Return the [X, Y] coordinate for the center point of the cell that contains the specified text.  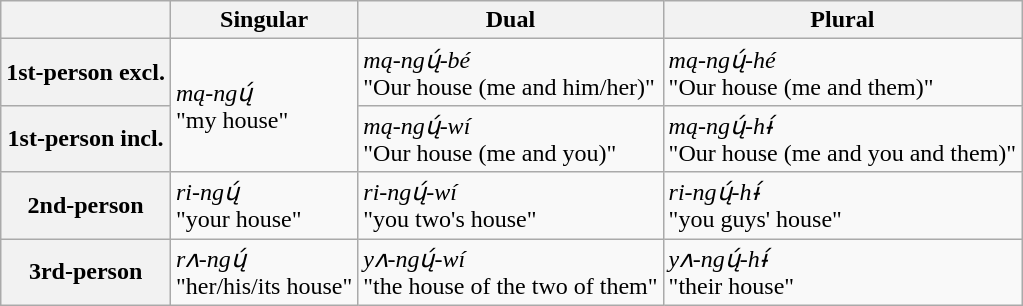
Dual [510, 20]
yʌ-ngų́-wí"the house of the two of them" [510, 272]
Plural [842, 20]
ri-ngų́-wí"you two's house" [510, 206]
yʌ-ngų́-hɨ́"their house" [842, 272]
mą-ngų́-hɨ́"Our house (me and you and them)" [842, 138]
2nd-person [86, 206]
mą-ngų́-wí"Our house (me and you)" [510, 138]
3rd-person [86, 272]
mą-ngų́-bé"Our house (me and him/her)" [510, 72]
rʌ-ngų́"her/his/its house" [264, 272]
ri-ngų́-hɨ́"you guys' house" [842, 206]
1st-person excl. [86, 72]
Singular [264, 20]
1st-person incl. [86, 138]
mą-ngų́"my house" [264, 106]
ri-ngų́"your house" [264, 206]
mą-ngų́-hé"Our house (me and them)" [842, 72]
